Detect which cell encompasses the target text, then output its (X, Y) center coordinate. 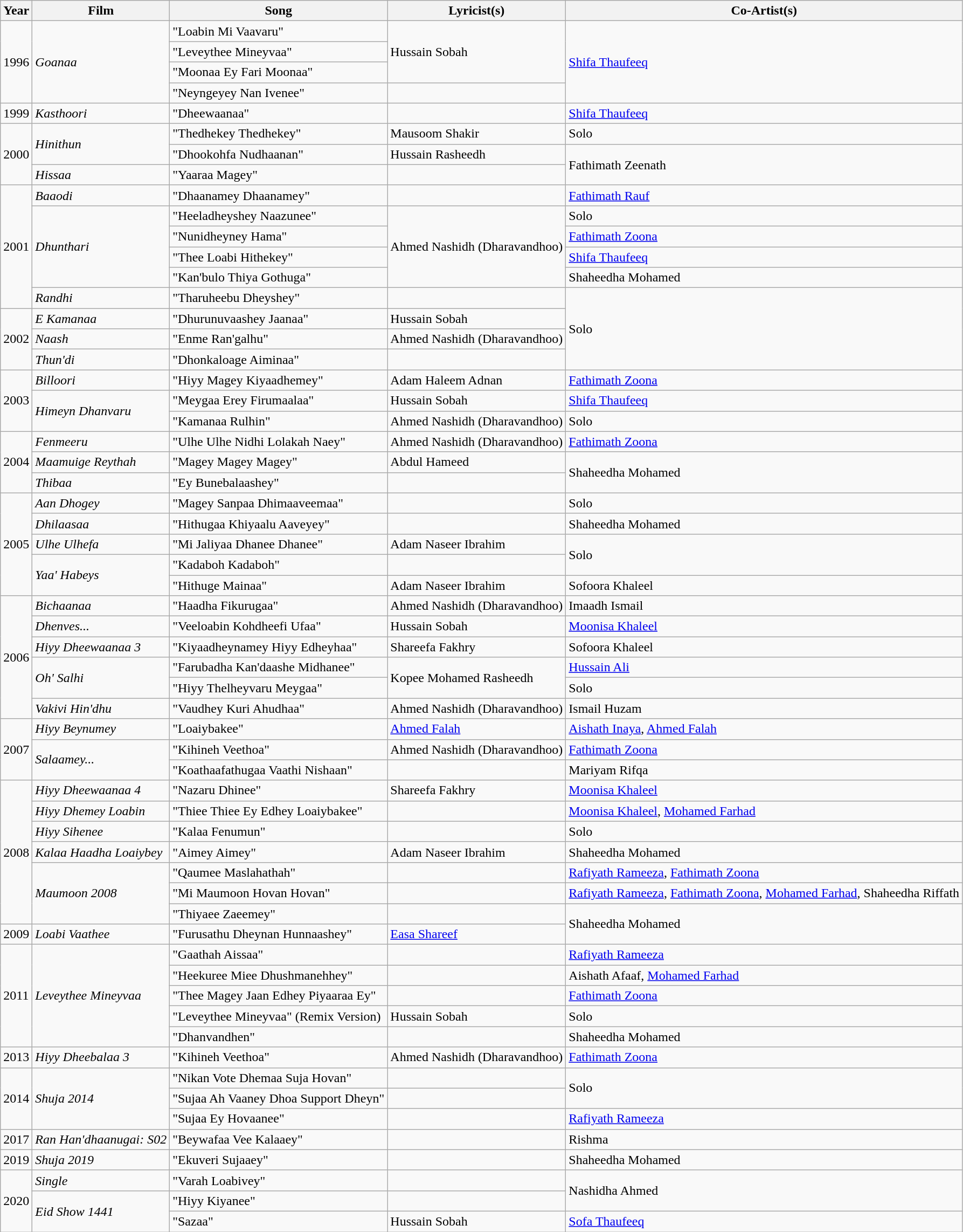
Aishath Afaaf, Mohamed Farhad (764, 975)
"Moonaa Ey Fari Moonaa" (279, 72)
2005 (16, 544)
2000 (16, 154)
2017 (16, 1139)
"Ekuveri Sujaaey" (279, 1160)
Maumoon 2008 (101, 893)
Hiyy Beynumey (101, 729)
Leveythee Mineyvaa (101, 996)
"Kamanaa Rulhin" (279, 421)
"Loabin Mi Vaavaru" (279, 31)
Aishath Inaya, Ahmed Falah (764, 729)
"Aimey Aimey" (279, 852)
"Beywafaa Vee Kalaaey" (279, 1139)
Lyricist(s) (476, 11)
Oh' Salhi (101, 678)
2003 (16, 401)
2008 (16, 852)
Hiyy Dheewaanaa 4 (101, 790)
Dhenves... (101, 627)
Ismail Huzam (764, 708)
"Vaudhey Kuri Ahudhaa" (279, 708)
Hiyy Dheewaanaa 3 (101, 647)
E Kamanaa (101, 319)
2013 (16, 1057)
"Kalaa Fenumun" (279, 831)
Sofa Thaufeeq (764, 1221)
"Magey Sanpaa Dhimaaveemaa" (279, 503)
Hiyy Dhemey Loabin (101, 811)
Maamuige Reythah (101, 462)
"Dheewaanaa" (279, 113)
Fathimath Rauf (764, 195)
"Thedhekey Thedhekey" (279, 134)
Single (101, 1180)
Naash (101, 339)
2014 (16, 1098)
Salaamey... (101, 760)
"Heeladheyshey Naazunee" (279, 216)
"Loaiybakee" (279, 729)
Film (101, 11)
"Magey Magey Magey" (279, 462)
"Kan'bulo Thiya Gothuga" (279, 278)
Loabi Vaathee (101, 934)
"Heekuree Miee Dhushmanehhey" (279, 975)
Imaadh Ismail (764, 606)
"Leveythee Mineyvaa" (279, 52)
Kopee Mohamed Rasheedh (476, 678)
"Ulhe Ulhe Nidhi Lolakah Naey" (279, 442)
Kalaa Haadha Loaiybey (101, 852)
Billoori (101, 380)
Mariyam Rifqa (764, 770)
Easa Shareef (476, 934)
"Hithugaa Khiyaalu Aaveyey" (279, 524)
"Nikan Vote Dhemaa Suja Hovan" (279, 1078)
1996 (16, 62)
Moonisa Khaleel, Mohamed Farhad (764, 811)
"Hiyy Kiyanee" (279, 1201)
Baaodi (101, 195)
"Dhonkaloage Aiminaa" (279, 360)
"Dhurunuvaashey Jaanaa" (279, 319)
"Thee Loabi Hithekey" (279, 257)
Rishma (764, 1139)
"Dhaanamey Dhaanamey" (279, 195)
"Neyngeyey Nan Ivenee" (279, 93)
Thibaa (101, 483)
Yaa' Habeys (101, 575)
Dhilaasaa (101, 524)
2004 (16, 462)
Ahmed Falah (476, 729)
"Enme Ran'galhu" (279, 339)
Eid Show 1441 (101, 1211)
Bichaanaa (101, 606)
"Kadaboh Kadaboh" (279, 565)
"Gaathah Aissaa" (279, 955)
Co-Artist(s) (764, 11)
"Sujaa Ey Hovaanee" (279, 1119)
"Sazaa" (279, 1221)
Hiyy Sihenee (101, 831)
2019 (16, 1160)
Shuja 2014 (101, 1098)
Song (279, 11)
Mausoom Shakir (476, 134)
"Nunidheyney Hama" (279, 236)
"Ey Bunebalaashey" (279, 483)
Fenmeeru (101, 442)
"Nazaru Dhinee" (279, 790)
Adam Haleem Adnan (476, 380)
"Dhookohfa Nudhaanan" (279, 154)
"Sujaa Ah Vaaney Dhoa Support Dheyn" (279, 1098)
Goanaa (101, 62)
"Haadha Fikurugaa" (279, 606)
Himeyn Dhanvaru (101, 411)
2020 (16, 1201)
Ran Han'dhaanugai: S02 (101, 1139)
"Furusathu Dheynan Hunnaashey" (279, 934)
"Qaumee Maslahathah" (279, 872)
"Leveythee Mineyvaa" (Remix Version) (279, 1016)
Dhunthari (101, 246)
"Thee Magey Jaan Edhey Piyaaraa Ey" (279, 996)
"Hithuge Mainaa" (279, 585)
"Meygaa Erey Firumaalaa" (279, 401)
Fathimath Zeenath (764, 164)
Vakivi Hin'dhu (101, 708)
Shuja 2019 (101, 1160)
Abdul Hameed (476, 462)
Kasthoori (101, 113)
"Mi Maumoon Hovan Hovan" (279, 893)
2011 (16, 996)
"Hiyy Thelheyvaru Meygaa" (279, 688)
"Tharuheebu Dheyshey" (279, 298)
Ulhe Ulhefa (101, 544)
"Thiee Thiee Ey Edhey Loaiybakee" (279, 811)
2006 (16, 657)
"Dhanvandhen" (279, 1037)
Hussain Rasheedh (476, 154)
1999 (16, 113)
"Kiyaadheynamey Hiyy Edheyhaa" (279, 647)
2007 (16, 749)
Hussain Ali (764, 667)
2009 (16, 934)
Nashidha Ahmed (764, 1190)
2002 (16, 339)
"Mi Jaliyaa Dhanee Dhanee" (279, 544)
"Varah Loabivey" (279, 1180)
Thun'di (101, 360)
Aan Dhogey (101, 503)
Rafiyath Rameeza, Fathimath Zoona (764, 872)
"Veeloabin Kohdheefi Ufaa" (279, 627)
"Hiyy Magey Kiyaadhemey" (279, 380)
Rafiyath Rameeza, Fathimath Zoona, Mohamed Farhad, Shaheedha Riffath (764, 893)
2001 (16, 246)
Hiyy Dheebalaa 3 (101, 1057)
"Thiyaee Zaeemey" (279, 914)
Randhi (101, 298)
"Yaaraa Magey" (279, 175)
Hinithun (101, 144)
Hissaa (101, 175)
Year (16, 11)
"Farubadha Kan'daashe Midhanee" (279, 667)
"Koathaafathugaa Vaathi Nishaan" (279, 770)
